For the text-containing cell, return its midpoint in (x, y) coordinate format. 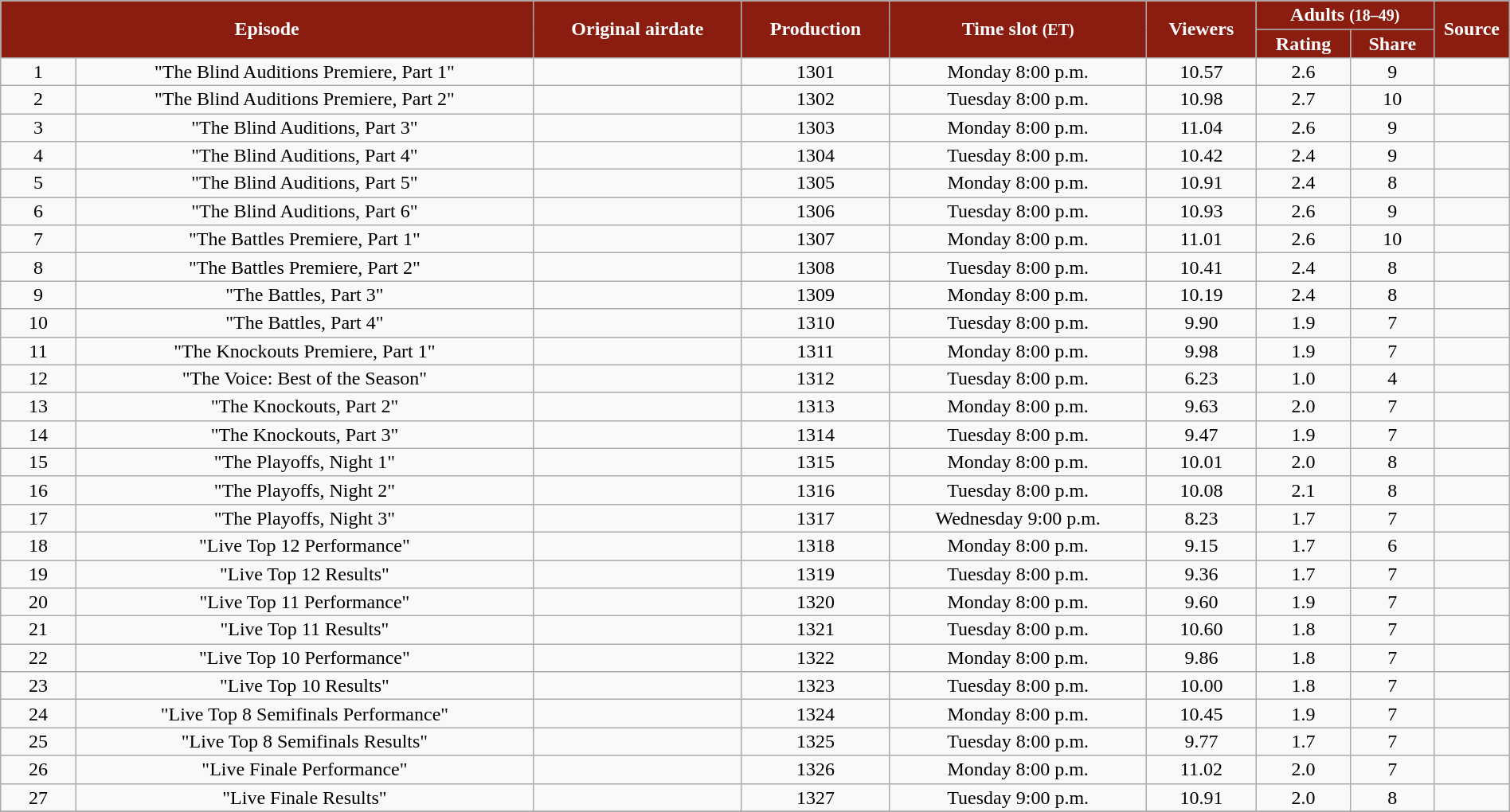
1303 (816, 127)
9.36 (1201, 575)
1313 (816, 406)
11.04 (1201, 127)
"The Voice: Best of the Season" (304, 379)
6.23 (1201, 379)
1305 (816, 183)
11.01 (1201, 239)
17 (38, 517)
Rating (1303, 43)
"The Battles, Part 3" (304, 295)
"The Knockouts, Part 2" (304, 406)
11 (38, 350)
18 (38, 546)
1322 (816, 658)
"The Knockouts Premiere, Part 1" (304, 350)
Tuesday 9:00 p.m. (1018, 798)
"The Battles, Part 4" (304, 323)
20 (38, 602)
"The Knockouts, Part 3" (304, 435)
1301 (816, 72)
Wednesday 9:00 p.m. (1018, 517)
"The Battles Premiere, Part 2" (304, 267)
1314 (816, 435)
1324 (816, 713)
"Live Top 8 Semifinals Results" (304, 742)
"Live Top 10 Performance" (304, 658)
10.01 (1201, 462)
9.86 (1201, 658)
"The Playoffs, Night 3" (304, 517)
9.47 (1201, 435)
Source (1472, 29)
11.02 (1201, 769)
"The Battles Premiere, Part 1" (304, 239)
Viewers (1201, 29)
27 (38, 798)
"Live Top 11 Performance" (304, 602)
"The Blind Auditions Premiere, Part 1" (304, 72)
22 (38, 658)
1307 (816, 239)
16 (38, 490)
1321 (816, 630)
9.90 (1201, 323)
8.23 (1201, 517)
"Live Top 12 Results" (304, 575)
Time slot (ET) (1018, 29)
"Live Top 11 Results" (304, 630)
10.42 (1201, 156)
1309 (816, 295)
1 (38, 72)
1312 (816, 379)
"Live Top 8 Semifinals Performance" (304, 713)
"Live Finale Results" (304, 798)
10.19 (1201, 295)
9.98 (1201, 350)
19 (38, 575)
"The Blind Auditions, Part 3" (304, 127)
"The Blind Auditions, Part 4" (304, 156)
1326 (816, 769)
2.7 (1303, 99)
1325 (816, 742)
"Live Top 12 Performance" (304, 546)
10.41 (1201, 267)
Adults (18–49) (1345, 16)
"The Playoffs, Night 2" (304, 490)
1315 (816, 462)
1311 (816, 350)
9.63 (1201, 406)
24 (38, 713)
10.57 (1201, 72)
"The Playoffs, Night 1" (304, 462)
"Live Top 10 Results" (304, 686)
1306 (816, 212)
"Live Finale Performance" (304, 769)
Original airdate (637, 29)
1.0 (1303, 379)
10.93 (1201, 212)
1317 (816, 517)
9.15 (1201, 546)
1310 (816, 323)
10.45 (1201, 713)
1327 (816, 798)
"The Blind Auditions, Part 5" (304, 183)
10.98 (1201, 99)
9.77 (1201, 742)
9.60 (1201, 602)
10.00 (1201, 686)
1316 (816, 490)
1319 (816, 575)
1320 (816, 602)
1318 (816, 546)
10.60 (1201, 630)
Production (816, 29)
1323 (816, 686)
15 (38, 462)
"The Blind Auditions, Part 6" (304, 212)
14 (38, 435)
"The Blind Auditions Premiere, Part 2" (304, 99)
1302 (816, 99)
Share (1392, 43)
2 (38, 99)
26 (38, 769)
25 (38, 742)
21 (38, 630)
10.08 (1201, 490)
1308 (816, 267)
5 (38, 183)
1304 (816, 156)
13 (38, 406)
Episode (268, 29)
3 (38, 127)
2.1 (1303, 490)
12 (38, 379)
23 (38, 686)
